For the text-containing cell, return its midpoint in [x, y] coordinate format. 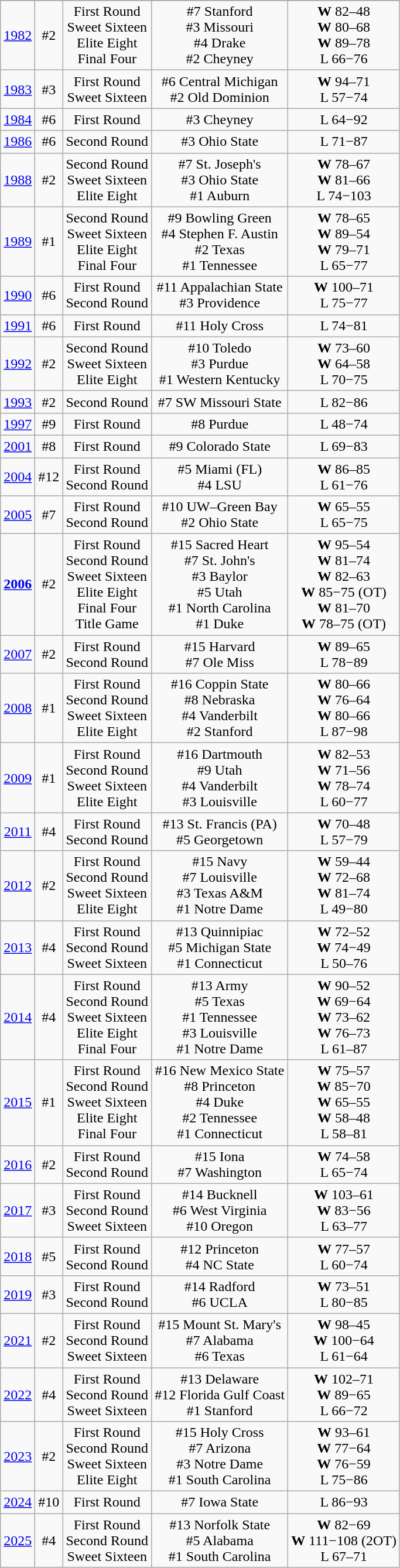
W 72–52W 74−49L 50–76 [344, 947]
L 86−93 [344, 1502]
1990 [18, 295]
2008 [18, 708]
L 74−81 [344, 326]
W 74–58L 65−74 [344, 1164]
#3 Ohio State [220, 142]
W 65–55L 65−75 [344, 515]
#9 [49, 424]
1988 [18, 180]
W 94–71L 57−74 [344, 89]
#13 Delaware#12 Florida Gulf Coast#1 Stanford [220, 1395]
2019 [18, 1294]
W 82−69W 111−108 (2OT)L 67–71 [344, 1540]
W 95–54W 81–74W 82–63W 85−75 (OT)W 81–70W 78–75 (OT) [344, 584]
#15 Harvard#7 Ole Miss [220, 655]
2013 [18, 947]
#7 St. Joseph's#3 Ohio State#1 Auburn [220, 180]
#11 Appalachian State#3 Providence [220, 295]
2004 [18, 477]
#16 Coppin State#8 Nebraska#4 Vanderbilt#2 Stanford [220, 708]
#12 [49, 477]
First RoundSecond RoundSweet SixteenElite EightFinal FourTitle Game [107, 584]
#12 Princeton#4 NC State [220, 1257]
#6 Central Michigan#2 Old Dominion [220, 89]
W 86–85L 61−76 [344, 477]
2017 [18, 1210]
#11 Holy Cross [220, 326]
2012 [18, 885]
#13 St. Francis (PA)#5 Georgetown [220, 831]
First RoundSweet Sixteen [107, 89]
W 78–65W 89–54W 79–71L 65−77 [344, 241]
2014 [18, 1017]
W 102–71W 89−65L 66−72 [344, 1395]
#15 Navy#7 Louisville#3 Texas A&M#1 Notre Dame [220, 885]
L 71−87 [344, 142]
#9 Colorado State [220, 446]
2016 [18, 1164]
2023 [18, 1457]
#8 [49, 446]
W 59–44W 72–68W 81–74L 49−80 [344, 885]
1986 [18, 142]
#15 Iona#7 Washington [220, 1164]
2011 [18, 831]
W 78–67W 81–66L 74−103 [344, 180]
2024 [18, 1502]
#14 Radford#6 UCLA [220, 1294]
#15 Holy Cross#7 Arizona#3 Notre Dame#1 South Carolina [220, 1457]
#7 Stanford#3 Missouri#4 Drake#2 Cheyney [220, 35]
1984 [18, 119]
2025 [18, 1540]
2018 [18, 1257]
W 82–53W 71–56W 78–74L 60−77 [344, 778]
2022 [18, 1395]
1989 [18, 241]
Second RoundSweet SixteenElite EightFinal Four [107, 241]
#7 [49, 515]
2021 [18, 1340]
W 73–60W 64–58L 70−75 [344, 364]
W 103–61W 83−56L 63–77 [344, 1210]
#3 Cheyney [220, 119]
#15 Mount St. Mary's#7 Alabama#6 Texas [220, 1340]
W 75–57W 85−70W 65–55W 58–48L 58–81 [344, 1103]
#13 Army#5 Texas#1 Tennessee#3 Louisville#1 Notre Dame [220, 1017]
#9 Bowling Green#4 Stephen F. Austin#2 Texas#1 Tennessee [220, 241]
W 80–66W 76–64W 80–66L 87−98 [344, 708]
First RoundSweet SixteenElite EightFinal Four [107, 35]
W 98–45W 100−64L 61−64 [344, 1340]
L 69−83 [344, 446]
2009 [18, 778]
1982 [18, 35]
W 82–48W 80–68W 89–78L 66−76 [344, 35]
#10 [49, 1502]
2005 [18, 515]
#5 [49, 1257]
#10 UW–Green Bay#2 Ohio State [220, 515]
W 73–51L 80−85 [344, 1294]
#13 Quinnipiac#5 Michigan State#1 Connecticut [220, 947]
2007 [18, 655]
#7 Iowa State [220, 1502]
#14 Bucknell#6 West Virginia#10 Oregon [220, 1210]
W 77–57L 60−74 [344, 1257]
2006 [18, 584]
#16 Dartmouth#9 Utah#4 Vanderbilt#3 Louisville [220, 778]
1993 [18, 402]
#7 SW Missouri State [220, 402]
1983 [18, 89]
#15 Sacred Heart#7 St. John's#3 Baylor#5 Utah#1 North Carolina#1 Duke [220, 584]
2001 [18, 446]
W 90–52W 69−64W 73–62W 76–73L 61–87 [344, 1017]
W 89–65L 78−89 [344, 655]
2015 [18, 1103]
1991 [18, 326]
#8 Purdue [220, 424]
W 100–71L 75−77 [344, 295]
#13 Norfolk State#5 Alabama#1 South Carolina [220, 1540]
1992 [18, 364]
#10 Toledo#3 Purdue#1 Western Kentucky [220, 364]
#16 New Mexico State#8 Princeton#4 Duke#2 Tennessee#1 Connecticut [220, 1103]
1997 [18, 424]
W 70–48L 57−79 [344, 831]
L 82−86 [344, 402]
L 64−92 [344, 119]
L 48−74 [344, 424]
W 93–61W 77−64W 76−59L 75−86 [344, 1457]
#5 Miami (FL)#4 LSU [220, 477]
